Locate the cell with the specified text and output its [x, y] center coordinate. 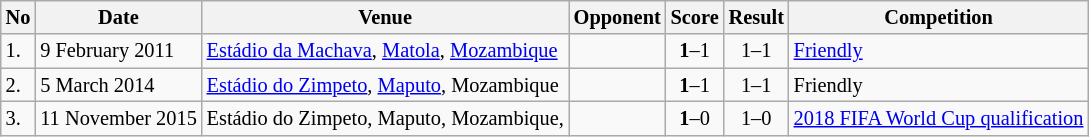
Estádio do Zimpeto, Maputo, Mozambique, [386, 118]
Estádio da Machava, Matola, Mozambique [386, 51]
1. [18, 51]
No [18, 17]
3. [18, 118]
Opponent [618, 17]
5 March 2014 [118, 85]
2. [18, 85]
Result [756, 17]
11 November 2015 [118, 118]
9 February 2011 [118, 51]
2018 FIFA World Cup qualification [939, 118]
Estádio do Zimpeto, Maputo, Mozambique [386, 85]
Competition [939, 17]
Date [118, 17]
Score [695, 17]
Venue [386, 17]
